Pinpoint the cell where the given text exists, returning its (X, Y) midpoint coordinate. 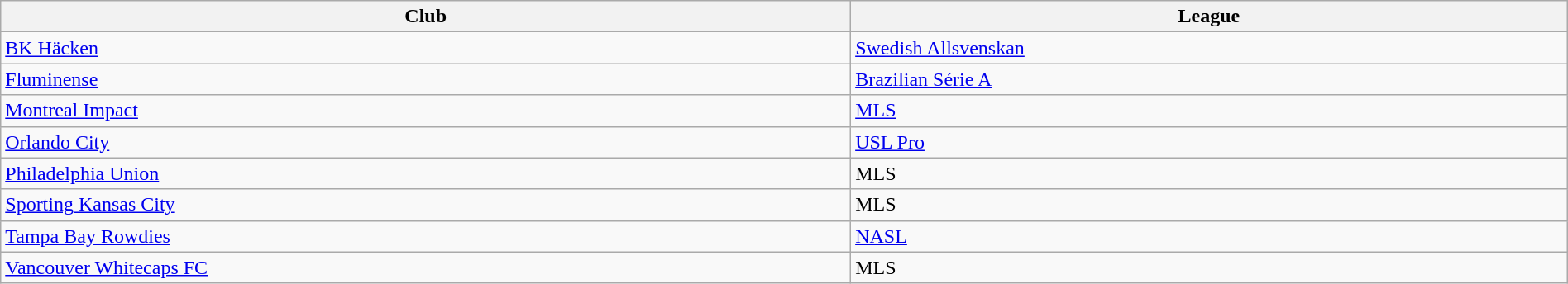
Orlando City (426, 142)
BK Häcken (426, 48)
Club (426, 17)
Sporting Kansas City (426, 205)
USL Pro (1209, 142)
Philadelphia Union (426, 173)
Fluminense (426, 79)
Swedish Allsvenskan (1209, 48)
NASL (1209, 236)
Montreal Impact (426, 111)
League (1209, 17)
Brazilian Série A (1209, 79)
Vancouver Whitecaps FC (426, 267)
Tampa Bay Rowdies (426, 236)
